From the cell containing the given text, extract its center point as (x, y) coordinate. 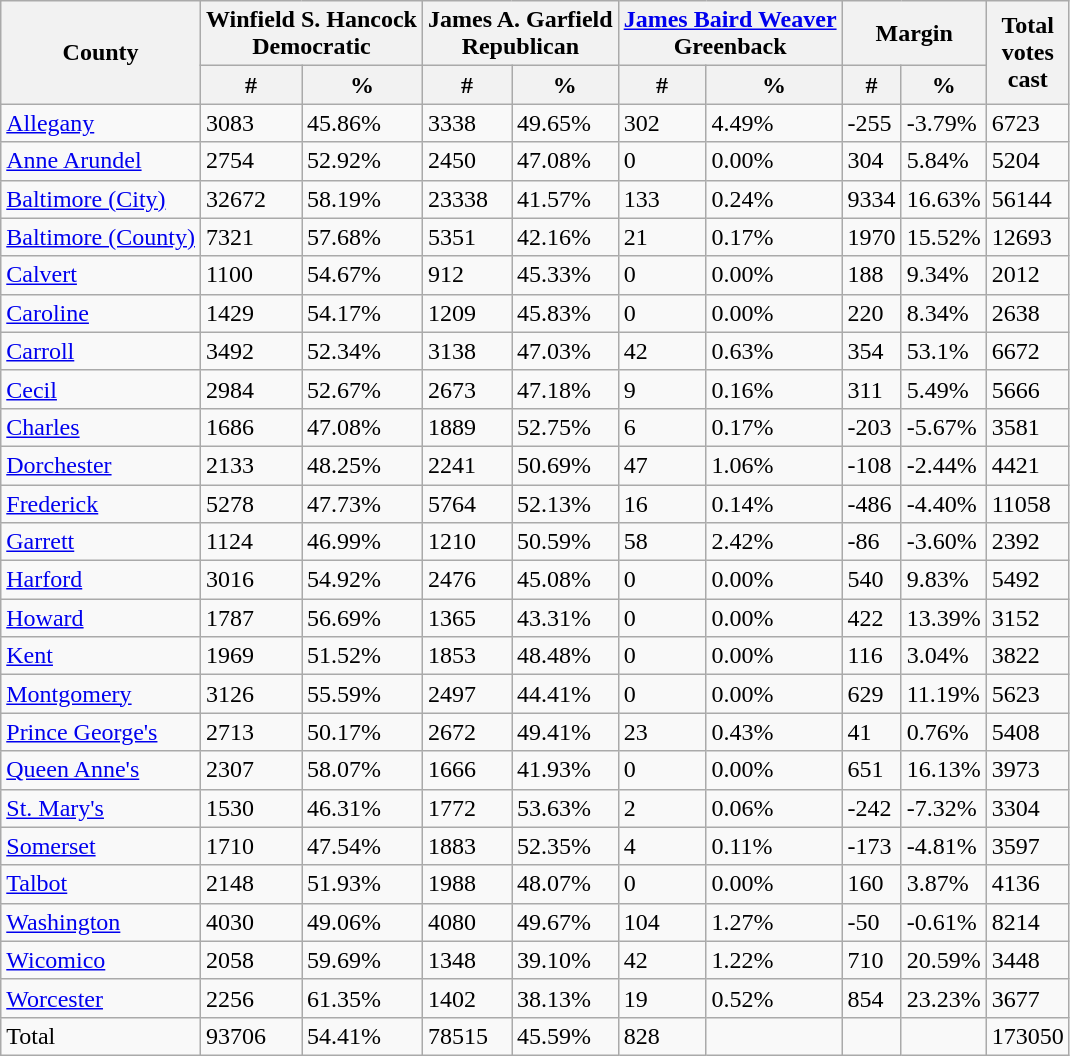
104 (662, 922)
2256 (250, 998)
54.67% (362, 275)
15.52% (944, 237)
23.23% (944, 998)
-0.61% (944, 922)
59.69% (362, 960)
1.22% (774, 960)
56144 (1028, 199)
133 (662, 199)
49.67% (566, 922)
-7.32% (944, 808)
5666 (1028, 389)
13.39% (944, 618)
-2.44% (944, 465)
6672 (1028, 351)
12693 (1028, 237)
Total (101, 1036)
1988 (466, 884)
52.67% (362, 389)
45.08% (566, 580)
3016 (250, 580)
55.59% (362, 694)
3677 (1028, 998)
58 (662, 542)
61.35% (362, 998)
58.19% (362, 199)
16.63% (944, 199)
5408 (1028, 732)
0.11% (774, 846)
16 (662, 503)
49.41% (566, 732)
Charles (101, 427)
5.49% (944, 389)
1853 (466, 656)
7321 (250, 237)
3.04% (944, 656)
5351 (466, 237)
0.63% (774, 351)
3304 (1028, 808)
9.34% (944, 275)
116 (872, 656)
6 (662, 427)
-242 (872, 808)
3338 (466, 123)
Baltimore (City) (101, 199)
49.06% (362, 922)
-486 (872, 503)
1530 (250, 808)
311 (872, 389)
93706 (250, 1036)
Prince George's (101, 732)
1969 (250, 656)
38.13% (566, 998)
5204 (1028, 161)
-3.60% (944, 542)
9334 (872, 199)
2392 (1028, 542)
2450 (466, 161)
50.17% (362, 732)
52.34% (362, 351)
11058 (1028, 503)
9 (662, 389)
3083 (250, 123)
0.76% (944, 732)
3448 (1028, 960)
16.13% (944, 770)
1.27% (774, 922)
46.31% (362, 808)
9.83% (944, 580)
43.31% (566, 618)
49.65% (566, 123)
20.59% (944, 960)
56.69% (362, 618)
828 (662, 1036)
4030 (250, 922)
354 (872, 351)
Somerset (101, 846)
57.68% (362, 237)
2638 (1028, 313)
540 (872, 580)
-5.67% (944, 427)
3152 (1028, 618)
Montgomery (101, 694)
32672 (250, 199)
52.92% (362, 161)
3973 (1028, 770)
422 (872, 618)
1.06% (774, 465)
48.25% (362, 465)
-4.81% (944, 846)
1100 (250, 275)
1402 (466, 998)
48.48% (566, 656)
21 (662, 237)
188 (872, 275)
0.06% (774, 808)
0.52% (774, 998)
-50 (872, 922)
-203 (872, 427)
Talbot (101, 884)
-173 (872, 846)
51.93% (362, 884)
854 (872, 998)
St. Mary's (101, 808)
1124 (250, 542)
Howard (101, 618)
48.07% (566, 884)
4136 (1028, 884)
Margin (914, 34)
0.24% (774, 199)
James A. GarfieldRepublican (520, 34)
23338 (466, 199)
4 (662, 846)
5764 (466, 503)
52.13% (566, 503)
47 (662, 465)
3126 (250, 694)
1970 (872, 237)
2497 (466, 694)
302 (662, 123)
4080 (466, 922)
3597 (1028, 846)
54.41% (362, 1036)
3138 (466, 351)
629 (872, 694)
47.03% (566, 351)
3492 (250, 351)
Dorchester (101, 465)
50.59% (566, 542)
1686 (250, 427)
46.99% (362, 542)
Queen Anne's (101, 770)
51.52% (362, 656)
2133 (250, 465)
Caroline (101, 313)
3822 (1028, 656)
2754 (250, 161)
1710 (250, 846)
Totalvotescast (1028, 52)
County (101, 52)
54.92% (362, 580)
4.49% (774, 123)
Washington (101, 922)
0.14% (774, 503)
160 (872, 884)
Worcester (101, 998)
Carroll (101, 351)
4421 (1028, 465)
8214 (1028, 922)
2984 (250, 389)
Calvert (101, 275)
2241 (466, 465)
5.84% (944, 161)
2307 (250, 770)
-3.79% (944, 123)
19 (662, 998)
47.54% (362, 846)
2713 (250, 732)
41 (872, 732)
8.34% (944, 313)
44.41% (566, 694)
2148 (250, 884)
5278 (250, 503)
45.33% (566, 275)
Kent (101, 656)
2058 (250, 960)
220 (872, 313)
-4.40% (944, 503)
52.35% (566, 846)
Cecil (101, 389)
1348 (466, 960)
Harford (101, 580)
58.07% (362, 770)
5492 (1028, 580)
Garrett (101, 542)
Allegany (101, 123)
1429 (250, 313)
42.16% (566, 237)
1209 (466, 313)
23 (662, 732)
54.17% (362, 313)
Winfield S. HancockDemocratic (311, 34)
1772 (466, 808)
Baltimore (County) (101, 237)
1365 (466, 618)
-86 (872, 542)
173050 (1028, 1036)
3581 (1028, 427)
41.93% (566, 770)
-108 (872, 465)
2672 (466, 732)
47.73% (362, 503)
53.63% (566, 808)
5623 (1028, 694)
2673 (466, 389)
52.75% (566, 427)
Anne Arundel (101, 161)
2 (662, 808)
1883 (466, 846)
53.1% (944, 351)
2.42% (774, 542)
Frederick (101, 503)
78515 (466, 1036)
Wicomico (101, 960)
39.10% (566, 960)
45.83% (566, 313)
50.69% (566, 465)
0.16% (774, 389)
3.87% (944, 884)
2012 (1028, 275)
45.86% (362, 123)
41.57% (566, 199)
-255 (872, 123)
2476 (466, 580)
651 (872, 770)
304 (872, 161)
1889 (466, 427)
James Baird WeaverGreenback (730, 34)
1787 (250, 618)
1666 (466, 770)
6723 (1028, 123)
710 (872, 960)
11.19% (944, 694)
1210 (466, 542)
0.43% (774, 732)
45.59% (566, 1036)
47.18% (566, 389)
912 (466, 275)
